Capture the cell that displays the provided text and extract its (X, Y) central coordinate. 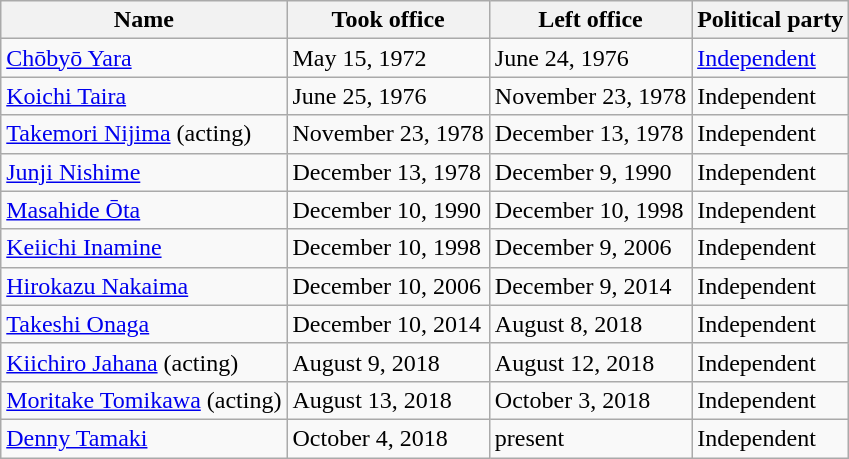
Political party (770, 20)
Keiichi Inamine (144, 248)
Took office (388, 20)
Denny Tamaki (144, 438)
Moritake Tomikawa (acting) (144, 400)
October 4, 2018 (388, 438)
October 3, 2018 (590, 400)
December 10, 2006 (388, 286)
Takemori Nijima (acting) (144, 134)
Masahide Ōta (144, 210)
August 12, 2018 (590, 362)
Name (144, 20)
Koichi Taira (144, 96)
Kiichiro Jahana (acting) (144, 362)
December 9, 2006 (590, 248)
Chōbyō Yara (144, 58)
Left office (590, 20)
August 13, 2018 (388, 400)
June 24, 1976 (590, 58)
Hirokazu Nakaima (144, 286)
Takeshi Onaga (144, 324)
June 25, 1976 (388, 96)
Junji Nishime (144, 172)
December 9, 1990 (590, 172)
August 8, 2018 (590, 324)
present (590, 438)
December 9, 2014 (590, 286)
May 15, 1972 (388, 58)
December 10, 2014 (388, 324)
August 9, 2018 (388, 362)
December 10, 1990 (388, 210)
